Capture the cell that displays the provided text and extract its (x, y) central coordinate. 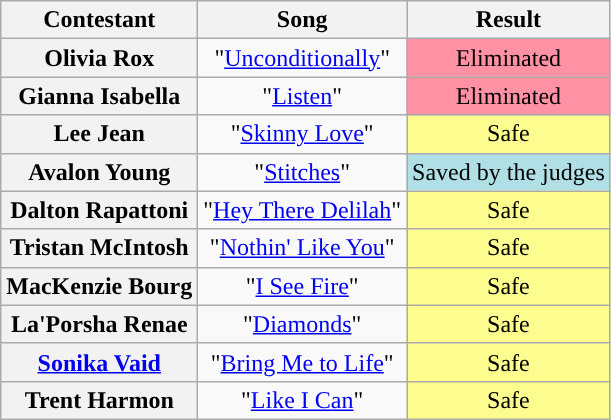
Saved by the judges (509, 172)
"Listen" (302, 96)
Avalon Young (100, 172)
Gianna Isabella (100, 96)
"Skinny Love" (302, 134)
Result (509, 20)
"Like I Can" (302, 400)
Tristan McIntosh (100, 248)
"Bring Me to Life" (302, 362)
Sonika Vaid (100, 362)
Song (302, 20)
Contestant (100, 20)
Dalton Rapattoni (100, 210)
"I See Fire" (302, 286)
"Hey There Delilah" (302, 210)
Lee Jean (100, 134)
Trent Harmon (100, 400)
"Stitches" (302, 172)
"Nothin' Like You" (302, 248)
MacKenzie Bourg (100, 286)
La'Porsha Renae (100, 324)
"Diamonds" (302, 324)
Olivia Rox (100, 58)
"Unconditionally" (302, 58)
